Identify which cell holds the provided text, then report its [x, y] central coordinate. 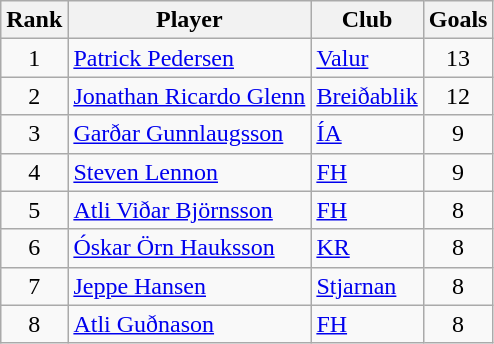
Valur [367, 58]
Jonathan Ricardo Glenn [190, 96]
Goals [458, 20]
5 [34, 210]
1 [34, 58]
2 [34, 96]
Atli Guðnason [190, 324]
Player [190, 20]
Atli Viðar Björnsson [190, 210]
13 [458, 58]
3 [34, 134]
Óskar Örn Hauksson [190, 248]
4 [34, 172]
12 [458, 96]
Stjarnan [367, 286]
Garðar Gunnlaugsson [190, 134]
KR [367, 248]
6 [34, 248]
ÍA [367, 134]
Club [367, 20]
7 [34, 286]
Breiðablik [367, 96]
Rank [34, 20]
Jeppe Hansen [190, 286]
Steven Lennon [190, 172]
Patrick Pedersen [190, 58]
